Determine the [X, Y] coordinate at the center of the cell enclosing the given text.  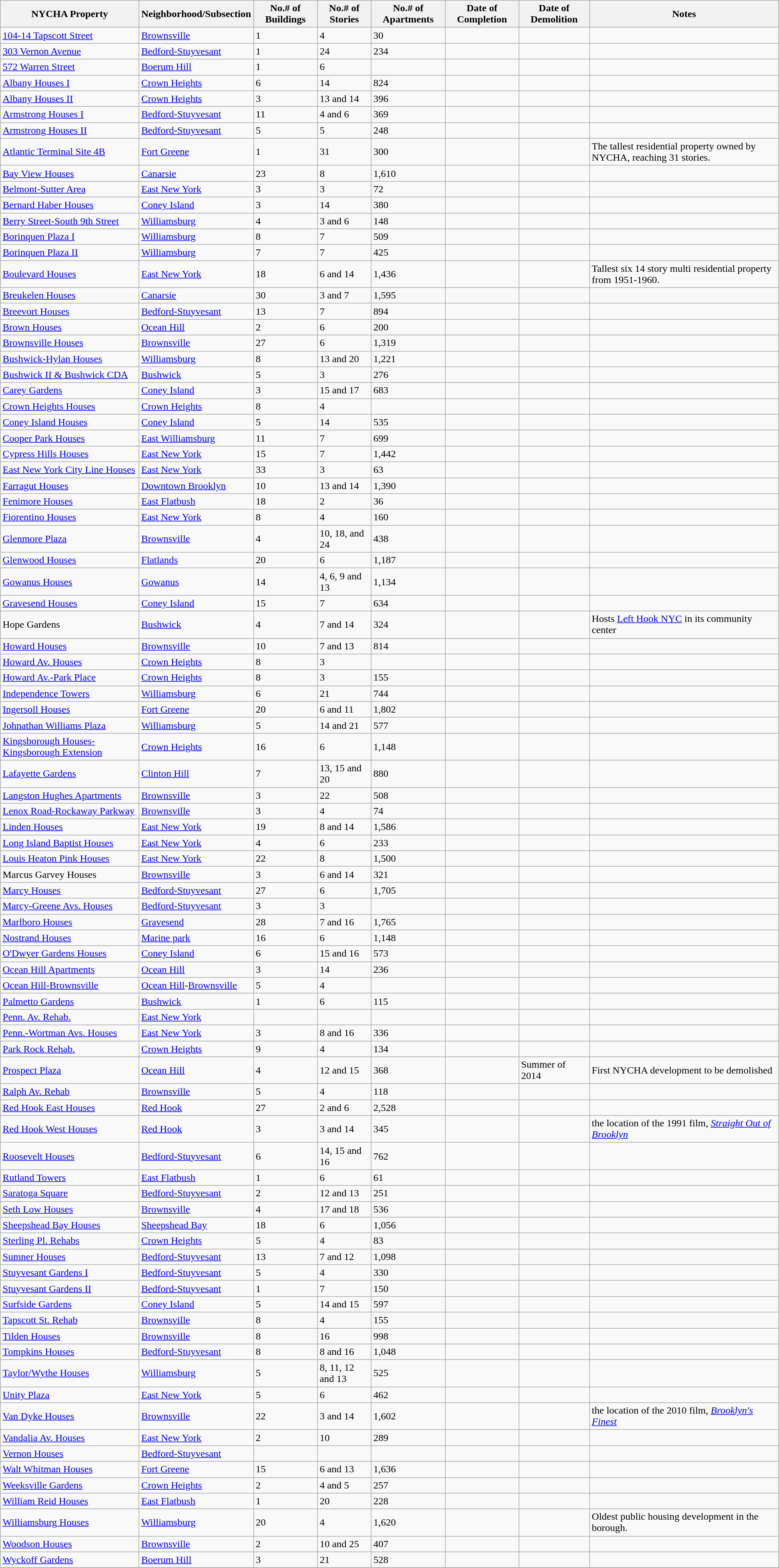
Stuyvesant Gardens I [70, 1272]
118 [408, 1092]
Long Island Baptist Houses [70, 843]
Berry Street-South 9th Street [70, 221]
Tompkins Houses [70, 1352]
Walt Whitman Houses [70, 1469]
Sheepshead Bay [196, 1225]
509 [408, 237]
Penn.-Wortman Avs. Houses [70, 1033]
330 [408, 1272]
7 and 16 [345, 922]
303 Vernon Avenue [70, 51]
369 [408, 114]
1,602 [408, 1416]
699 [408, 438]
14 and 21 [345, 725]
Marine park [196, 938]
1,134 [408, 582]
321 [408, 875]
15 and 17 [345, 390]
Marcy-Greene Avs. Houses [70, 906]
Bay View Houses [70, 173]
61 [408, 1178]
148 [408, 221]
31 [345, 152]
Borinquen Plaza II [70, 253]
577 [408, 725]
Williamsburg Houses [70, 1523]
Sumner Houses [70, 1257]
Crown Heights Houses [70, 406]
407 [408, 1544]
Johnathan Williams Plaza [70, 725]
251 [408, 1193]
300 [408, 152]
the location of the 2010 film, Brooklyn's Finest [684, 1416]
814 [408, 646]
380 [408, 205]
1,586 [408, 827]
Weeksville Gardens [70, 1485]
Roosevelt Houses [70, 1156]
528 [408, 1560]
894 [408, 311]
Kingsborough Houses-Kingsborough Extension [70, 747]
14 and 15 [345, 1304]
Louis Heaton Pink Houses [70, 859]
NYCHA Property [70, 14]
248 [408, 130]
824 [408, 83]
536 [408, 1209]
Glenwood Houses [70, 560]
508 [408, 795]
233 [408, 843]
12 and 15 [345, 1071]
15 and 16 [345, 954]
Linden Houses [70, 827]
228 [408, 1501]
Tilden Houses [70, 1336]
Howard Houses [70, 646]
368 [408, 1071]
1,610 [408, 173]
289 [408, 1438]
Unity Plaza [70, 1395]
257 [408, 1485]
1,319 [408, 343]
1,098 [408, 1257]
Sheepshead Bay Houses [70, 1225]
345 [408, 1129]
Tallest six 14 story multi residential property from 1951-1960. [684, 274]
Oldest public housing development in the borough. [684, 1523]
Fiorentino Houses [70, 517]
Lafayette Gardens [70, 773]
2 and 6 [345, 1108]
William Reid Houses [70, 1501]
1,705 [408, 890]
2,528 [408, 1108]
72 [408, 189]
Independence Towers [70, 693]
Marcy Houses [70, 890]
Prospect Plaza [70, 1071]
634 [408, 603]
Gravesend Houses [70, 603]
Marlboro Houses [70, 922]
Bernard Haber Houses [70, 205]
Ingersoll Houses [70, 709]
Stuyvesant Gardens II [70, 1288]
Coney Island Houses [70, 422]
1,595 [408, 296]
234 [408, 51]
Gravesend [196, 922]
The tallest residential property owned by NYCHA, reaching 31 stories. [684, 152]
Breevort Houses [70, 311]
10, 18, and 24 [345, 539]
Palmetto Gardens [70, 1001]
Woodson Houses [70, 1544]
Penn. Av. Rehab. [70, 1017]
Sterling Pl. Rehabs [70, 1241]
Armstrong Houses II [70, 130]
Howard Av. Houses [70, 662]
13 and 20 [345, 359]
1,765 [408, 922]
Marcus Garvey Houses [70, 875]
Clinton Hill [196, 773]
597 [408, 1304]
Downtown Brooklyn [196, 486]
Breukelen Houses [70, 296]
33 [285, 470]
Red Hook East Houses [70, 1108]
Bushwick-Hylan Houses [70, 359]
1,636 [408, 1469]
525 [408, 1374]
17 and 18 [345, 1209]
No.# of Buildings [285, 14]
160 [408, 517]
Cypress Hills Houses [70, 454]
Borinquen Plaza I [70, 237]
6 and 13 [345, 1469]
200 [408, 327]
13, 15 and 20 [345, 773]
Ocean Hill Apartments [70, 969]
Howard Av.-Park Place [70, 678]
150 [408, 1288]
573 [408, 954]
63 [408, 470]
No.# of Stories [345, 14]
24 [345, 51]
880 [408, 773]
236 [408, 969]
Saratoga Square [70, 1193]
683 [408, 390]
14, 15 and 16 [345, 1156]
1,187 [408, 560]
Date of Completion [482, 14]
Wyckoff Gardens [70, 1560]
438 [408, 539]
Taylor/Wythe Houses [70, 1374]
Lenox Road-Rockaway Parkway [70, 811]
Surfside Gardens [70, 1304]
O'Dwyer Gardens Houses [70, 954]
Date of Demolition [554, 14]
Brownsville Houses [70, 343]
276 [408, 375]
1,802 [408, 709]
Albany Houses I [70, 83]
Bushwick II & Bushwick CDA [70, 375]
4, 6, 9 and 13 [345, 582]
Neighborhood/Subsection [196, 14]
74 [408, 811]
Farragut Houses [70, 486]
36 [408, 502]
Glenmore Plaza [70, 539]
Van Dyke Houses [70, 1416]
Notes [684, 14]
Red Hook West Houses [70, 1129]
Cooper Park Houses [70, 438]
1,390 [408, 486]
83 [408, 1241]
Vernon Houses [70, 1454]
762 [408, 1156]
Langston Hughes Apartments [70, 795]
Flatlands [196, 560]
23 [285, 173]
998 [408, 1336]
Seth Low Houses [70, 1209]
535 [408, 422]
8, 11, 12 and 13 [345, 1374]
3 and 7 [345, 296]
Brown Houses [70, 327]
1,436 [408, 274]
10 and 25 [345, 1544]
1,620 [408, 1523]
7 and 12 [345, 1257]
Belmont-Sutter Area [70, 189]
1,221 [408, 359]
Boulevard Houses [70, 274]
396 [408, 99]
1,500 [408, 859]
572 Warren Street [70, 67]
Carey Gardens [70, 390]
Rutland Towers [70, 1178]
East Williamsburg [196, 438]
104-14 Tapscott Street [70, 35]
Nostrand Houses [70, 938]
28 [285, 922]
Fenimore Houses [70, 502]
East New York City Line Houses [70, 470]
7 and 13 [345, 646]
425 [408, 253]
Hosts Left Hook NYC in its community center [684, 624]
134 [408, 1049]
Tapscott St. Rehab [70, 1320]
Ralph Av. Rehab [70, 1092]
Vandalia Av. Houses [70, 1438]
Atlantic Terminal Site 4B [70, 152]
6 and 11 [345, 709]
Gowanus Houses [70, 582]
First NYCHA development to be demolished [684, 1071]
1,442 [408, 454]
Gowanus [196, 582]
Hope Gardens [70, 624]
12 and 13 [345, 1193]
Armstrong Houses I [70, 114]
19 [285, 827]
4 and 6 [345, 114]
336 [408, 1033]
9 [285, 1049]
the location of the 1991 film, Straight Out of Brooklyn [684, 1129]
3 and 6 [345, 221]
Albany Houses II [70, 99]
1,048 [408, 1352]
No.# of Apartments [408, 14]
Park Rock Rehab. [70, 1049]
4 and 5 [345, 1485]
744 [408, 693]
324 [408, 624]
462 [408, 1395]
1,056 [408, 1225]
8 and 14 [345, 827]
7 and 14 [345, 624]
115 [408, 1001]
Summer of 2014 [554, 1071]
